Detect which cell encompasses the target text, then output its (X, Y) center coordinate. 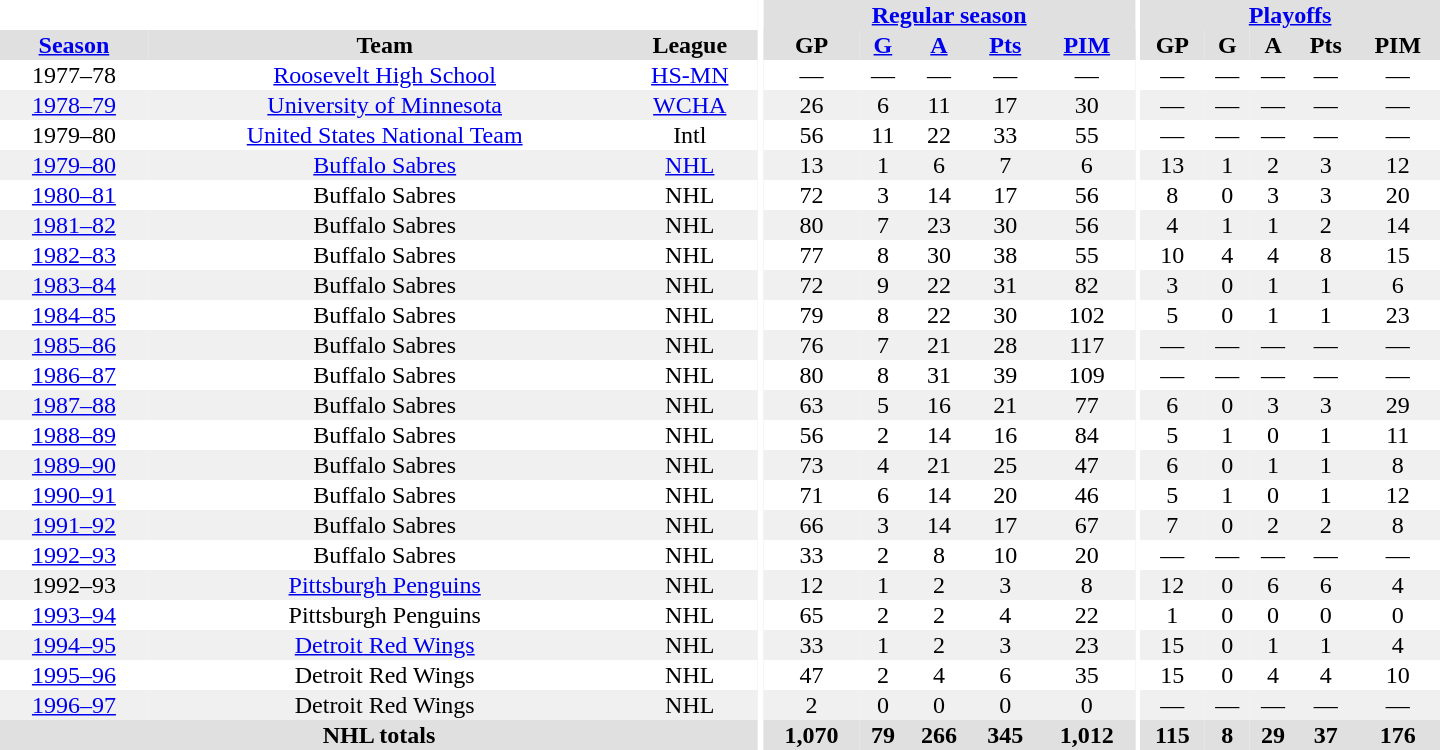
63 (812, 405)
73 (812, 465)
1980–81 (74, 195)
WCHA (690, 105)
266 (939, 735)
1981–82 (74, 225)
Regular season (949, 15)
109 (1086, 375)
65 (812, 615)
1985–86 (74, 345)
1991–92 (74, 525)
1994–95 (74, 645)
38 (1005, 255)
Intl (690, 135)
1993–94 (74, 615)
1982–83 (74, 255)
Team (385, 45)
176 (1398, 735)
9 (883, 285)
35 (1086, 675)
25 (1005, 465)
67 (1086, 525)
84 (1086, 435)
United States National Team (385, 135)
1986–87 (74, 375)
39 (1005, 375)
37 (1326, 735)
Roosevelt High School (385, 75)
NHL totals (379, 735)
28 (1005, 345)
345 (1005, 735)
102 (1086, 315)
115 (1172, 735)
League (690, 45)
76 (812, 345)
Season (74, 45)
26 (812, 105)
1977–78 (74, 75)
1995–96 (74, 675)
82 (1086, 285)
1984–85 (74, 315)
71 (812, 495)
Playoffs (1290, 15)
1983–84 (74, 285)
1996–97 (74, 705)
1,012 (1086, 735)
University of Minnesota (385, 105)
1990–91 (74, 495)
1989–90 (74, 465)
1987–88 (74, 405)
1,070 (812, 735)
HS-MN (690, 75)
117 (1086, 345)
46 (1086, 495)
66 (812, 525)
1978–79 (74, 105)
1988–89 (74, 435)
